Output the (X, Y) coordinate of the center of the cell containing the given text.  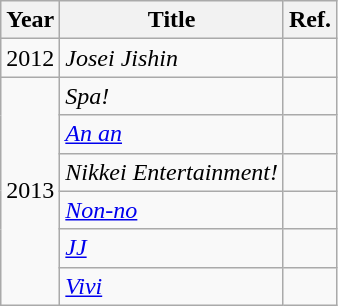
2013 (30, 191)
Josei Jishin (172, 58)
An an (172, 134)
Nikkei Entertainment! (172, 172)
Title (172, 20)
Year (30, 20)
Spa! (172, 96)
Ref. (310, 20)
Vivi (172, 286)
JJ (172, 248)
2012 (30, 58)
Non-no (172, 210)
